Search for the cell housing the specified text and yield its [x, y] center coordinate. 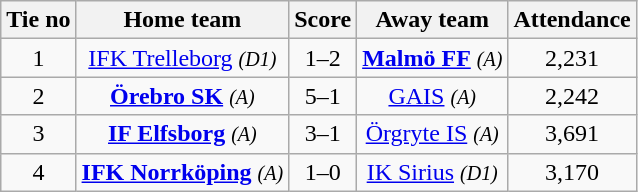
Attendance [572, 20]
Score [323, 20]
3,170 [572, 172]
IFK Norrköping (A) [182, 172]
Örebro SK (A) [182, 96]
Home team [182, 20]
IK Sirius (D1) [432, 172]
GAIS (A) [432, 96]
Tie no [38, 20]
5–1 [323, 96]
Malmö FF (A) [432, 58]
Örgryte IS (A) [432, 134]
3,691 [572, 134]
3–1 [323, 134]
2 [38, 96]
2,231 [572, 58]
3 [38, 134]
IF Elfsborg (A) [182, 134]
IFK Trelleborg (D1) [182, 58]
1–0 [323, 172]
1–2 [323, 58]
2,242 [572, 96]
Away team [432, 20]
1 [38, 58]
4 [38, 172]
